From the cell containing the given text, extract its center point as [x, y] coordinate. 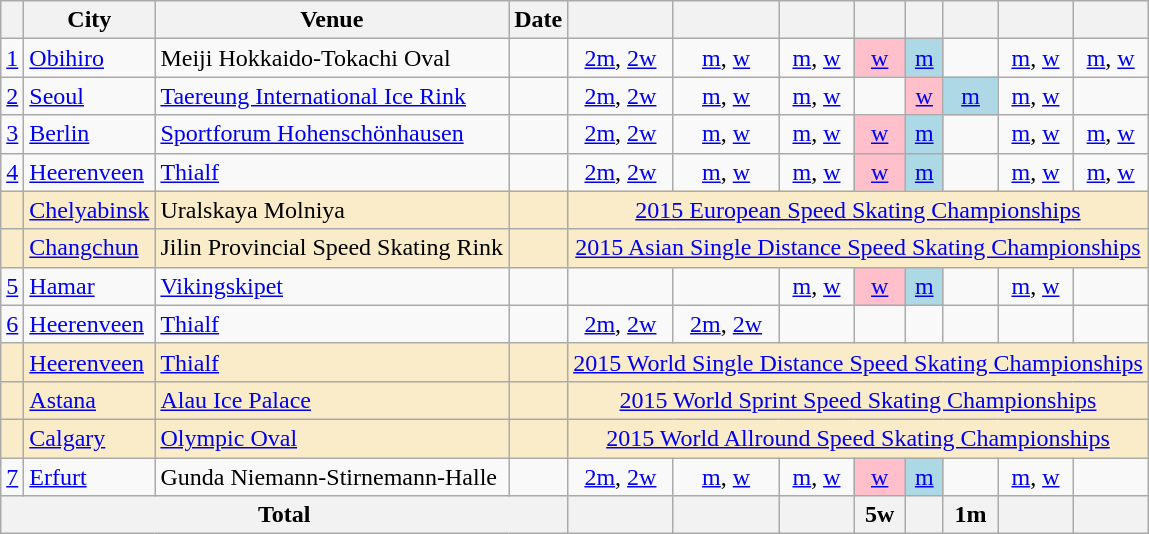
2015 Asian Single Distance Speed Skating Championships [858, 248]
2015 World Allround Speed Skating Championships [858, 438]
Chelyabinsk [90, 210]
Erfurt [90, 477]
Gunda Niemann-Stirnemann-Halle [332, 477]
5w [880, 515]
Jilin Provincial Speed Skating Rink [332, 248]
Calgary [90, 438]
Obihiro [90, 58]
2015 European Speed Skating Championships [858, 210]
Hamar [90, 286]
Date [538, 20]
2015 World Single Distance Speed Skating Championships [858, 362]
Changchun [90, 248]
Venue [332, 20]
Uralskaya Molniya [332, 210]
City [90, 20]
1 [12, 58]
1m [970, 515]
4 [12, 172]
6 [12, 324]
2015 World Sprint Speed Skating Championships [858, 400]
3 [12, 134]
Taereung International Ice Rink [332, 96]
7 [12, 477]
2 [12, 96]
Seoul [90, 96]
Olympic Oval [332, 438]
Total [284, 515]
Berlin [90, 134]
Astana [90, 400]
Sportforum Hohenschönhausen [332, 134]
Vikingskipet [332, 286]
5 [12, 286]
Alau Ice Palace [332, 400]
Meiji Hokkaido-Tokachi Oval [332, 58]
